Extract the (x, y) coordinate from the center of the cell holding the provided text.  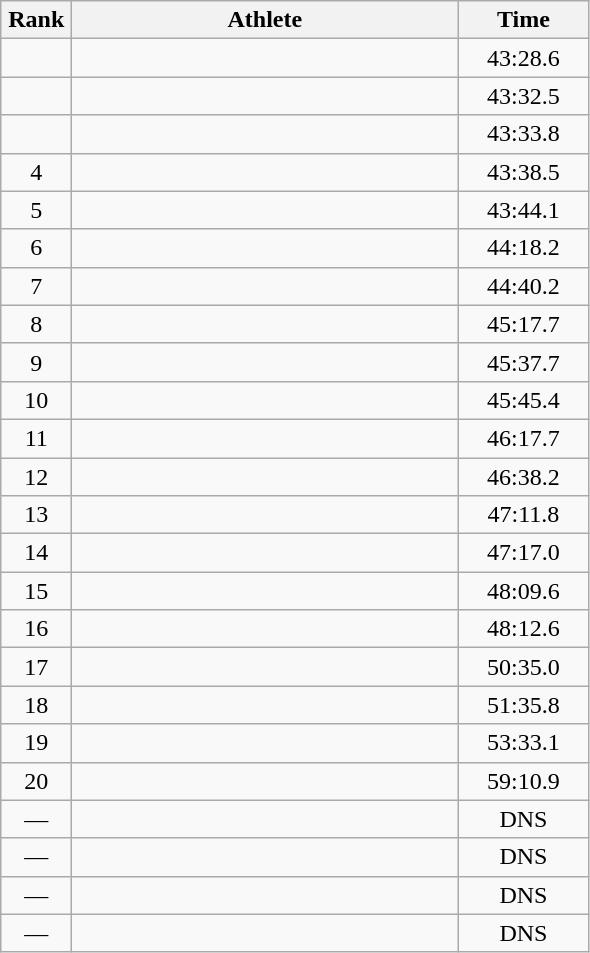
15 (36, 591)
11 (36, 438)
45:45.4 (524, 400)
6 (36, 248)
17 (36, 667)
47:17.0 (524, 553)
45:17.7 (524, 324)
48:12.6 (524, 629)
20 (36, 781)
10 (36, 400)
44:40.2 (524, 286)
59:10.9 (524, 781)
50:35.0 (524, 667)
47:11.8 (524, 515)
53:33.1 (524, 743)
Athlete (265, 20)
43:32.5 (524, 96)
45:37.7 (524, 362)
43:28.6 (524, 58)
46:38.2 (524, 477)
9 (36, 362)
19 (36, 743)
51:35.8 (524, 705)
Time (524, 20)
13 (36, 515)
46:17.7 (524, 438)
43:33.8 (524, 134)
12 (36, 477)
Rank (36, 20)
14 (36, 553)
5 (36, 210)
48:09.6 (524, 591)
16 (36, 629)
4 (36, 172)
43:38.5 (524, 172)
43:44.1 (524, 210)
44:18.2 (524, 248)
8 (36, 324)
7 (36, 286)
18 (36, 705)
